From the cell containing the given text, extract its center point as [x, y] coordinate. 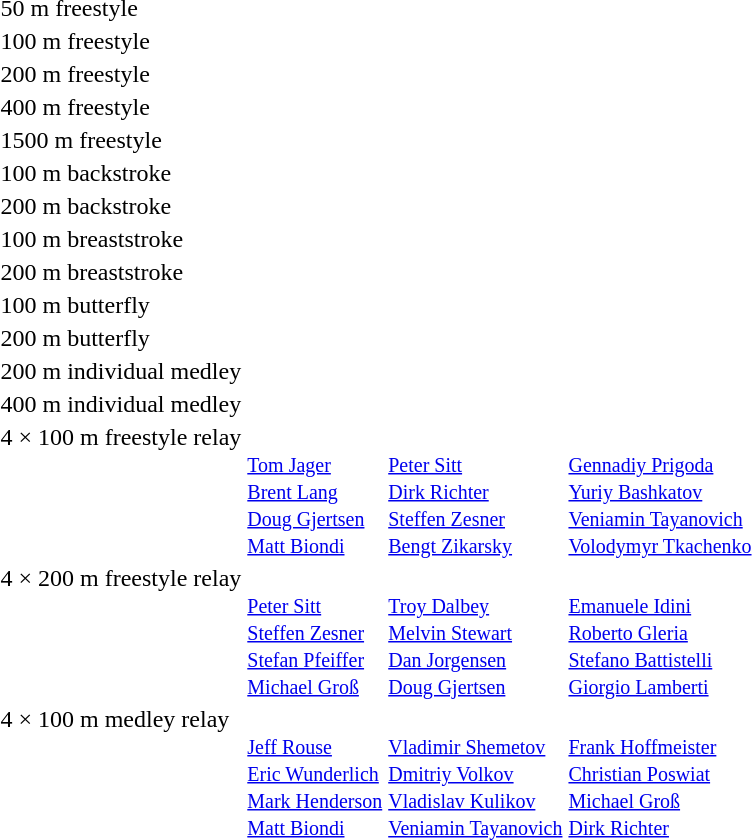
Tom JagerBrent LangDoug GjertsenMatt Biondi [315, 491]
Troy DalbeyMelvin StewartDan JorgensenDoug Gjertsen [476, 632]
Peter SittSteffen ZesnerStefan PfeifferMichael Groß [315, 632]
Peter SittDirk RichterSteffen ZesnerBengt Zikarsky [476, 491]
